Output the (x, y) coordinate of the center of the cell containing the given text.  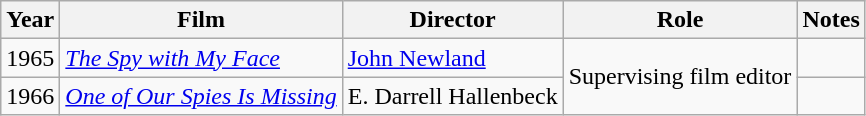
Role (680, 20)
The Spy with My Face (201, 58)
1965 (30, 58)
Film (201, 20)
Notes (831, 20)
1966 (30, 96)
One of Our Spies Is Missing (201, 96)
E. Darrell Hallenbeck (452, 96)
John Newland (452, 58)
Director (452, 20)
Supervising film editor (680, 77)
Year (30, 20)
